Scan for the cell matching the given text and deliver its [X, Y] coordinate at center. 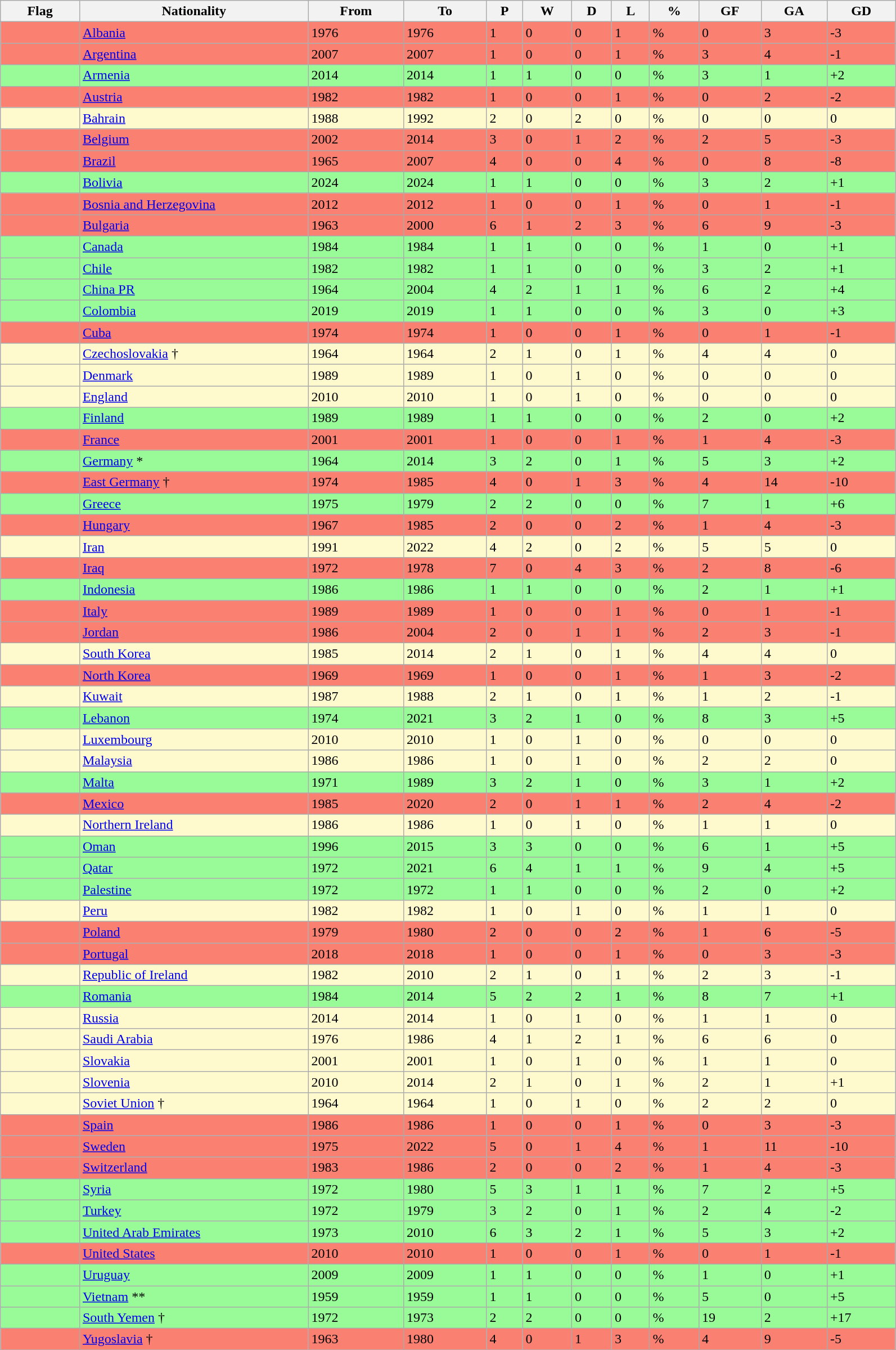
Yugoslavia † [193, 1339]
Colombia [193, 311]
Slovakia [193, 1061]
1983 [356, 1168]
France [193, 439]
Kuwait [193, 697]
Bosnia and Herzegovina [193, 204]
Cuba [193, 333]
Luxembourg [193, 739]
L [631, 11]
United States [193, 1253]
Palestine [193, 889]
1996 [356, 846]
Switzerland [193, 1168]
GF [730, 11]
Northern Ireland [193, 825]
+6 [862, 504]
Denmark [193, 375]
Bulgaria [193, 225]
Malta [193, 782]
2002 [356, 140]
1978 [445, 568]
Saudi Arabia [193, 1039]
Syria [193, 1189]
Hungary [193, 525]
Flag [40, 11]
+17 [862, 1318]
Peru [193, 911]
China PR [193, 290]
To [445, 11]
South Korea [193, 654]
-6 [862, 568]
19 [730, 1318]
Turkey [193, 1210]
Italy [193, 611]
South Yemen † [193, 1318]
Uruguay [193, 1275]
Qatar [193, 868]
Chile [193, 268]
Oman [193, 846]
1965 [356, 161]
W [547, 11]
East Germany † [193, 482]
Vietnam ** [193, 1296]
D [592, 11]
Iraq [193, 568]
1971 [356, 782]
Argentina [193, 54]
1991 [356, 546]
Brazil [193, 161]
Malaysia [193, 761]
Lebanon [193, 718]
-8 [862, 161]
Nationality [193, 11]
Poland [193, 932]
Jordan [193, 633]
Portugal [193, 954]
United Arab Emirates [193, 1232]
North Korea [193, 675]
2020 [445, 804]
+3 [862, 311]
Republic of Ireland [193, 975]
1967 [356, 525]
Spain [193, 1125]
Greece [193, 504]
From [356, 11]
1987 [356, 697]
Mexico [193, 804]
Bolivia [193, 182]
Germany * [193, 461]
Romania [193, 997]
Armenia [193, 75]
Austria [193, 97]
Soviet Union † [193, 1104]
2015 [445, 846]
2000 [445, 225]
Czechoslovakia † [193, 354]
Sweden [193, 1146]
Finland [193, 418]
GA [794, 11]
14 [794, 482]
Slovenia [193, 1082]
England [193, 397]
1992 [445, 118]
Russia [193, 1018]
Bahrain [193, 118]
P [505, 11]
Indonesia [193, 589]
GD [862, 11]
+4 [862, 290]
Iran [193, 546]
11 [794, 1146]
Albania [193, 33]
Belgium [193, 140]
Canada [193, 246]
